Detect which cell encompasses the target text, then output its (X, Y) center coordinate. 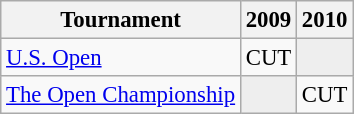
2009 (268, 20)
Tournament (121, 20)
U.S. Open (121, 58)
2010 (325, 20)
The Open Championship (121, 95)
